For the text-containing cell, return its midpoint in [x, y] coordinate format. 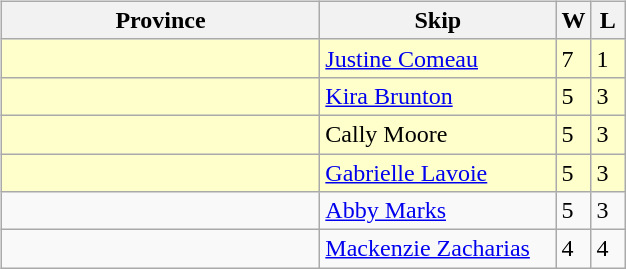
Gabrielle Lavoie [438, 173]
1 [608, 58]
Mackenzie Zacharias [438, 249]
Skip [438, 20]
7 [574, 58]
W [574, 20]
L [608, 20]
Justine Comeau [438, 58]
Province [160, 20]
Abby Marks [438, 211]
Cally Moore [438, 134]
Kira Brunton [438, 96]
